Scan for the cell matching the given text and deliver its (x, y) coordinate at center. 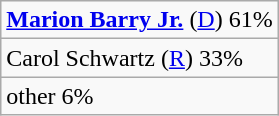
Marion Barry Jr. (D) 61% (140, 20)
other 6% (140, 96)
Carol Schwartz (R) 33% (140, 58)
